For the text-containing cell, return its midpoint in (x, y) coordinate format. 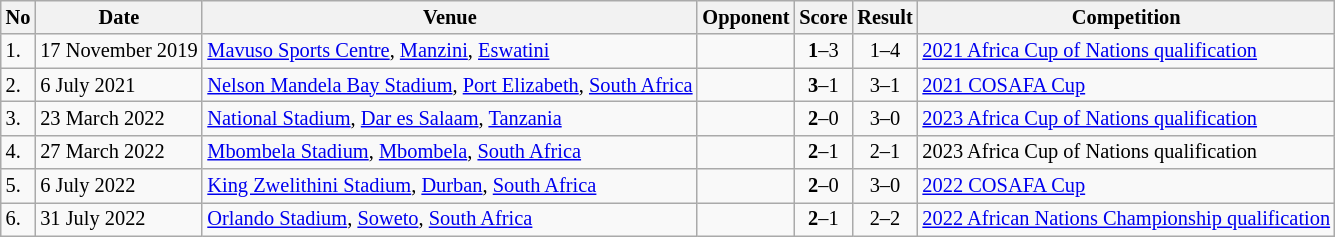
King Zwelithini Stadium, Durban, South Africa (450, 186)
2021 COSAFA Cup (1126, 85)
Mavuso Sports Centre, Manzini, Eswatini (450, 51)
National Stadium, Dar es Salaam, Tanzania (450, 118)
Date (118, 17)
17 November 2019 (118, 51)
1. (18, 51)
5. (18, 186)
Orlando Stadium, Soweto, South Africa (450, 219)
2. (18, 85)
Competition (1126, 17)
1–4 (884, 51)
2022 African Nations Championship qualification (1126, 219)
Nelson Mandela Bay Stadium, Port Elizabeth, South Africa (450, 85)
Result (884, 17)
2022 COSAFA Cup (1126, 186)
27 March 2022 (118, 152)
4. (18, 152)
Opponent (746, 17)
No (18, 17)
6 July 2022 (118, 186)
6 July 2021 (118, 85)
2–2 (884, 219)
1–3 (823, 51)
2021 Africa Cup of Nations qualification (1126, 51)
3. (18, 118)
23 March 2022 (118, 118)
31 July 2022 (118, 219)
6. (18, 219)
Mbombela Stadium, Mbombela, South Africa (450, 152)
Venue (450, 17)
Score (823, 17)
